Provide the [X, Y] coordinate of the cell's center where the given text is located.  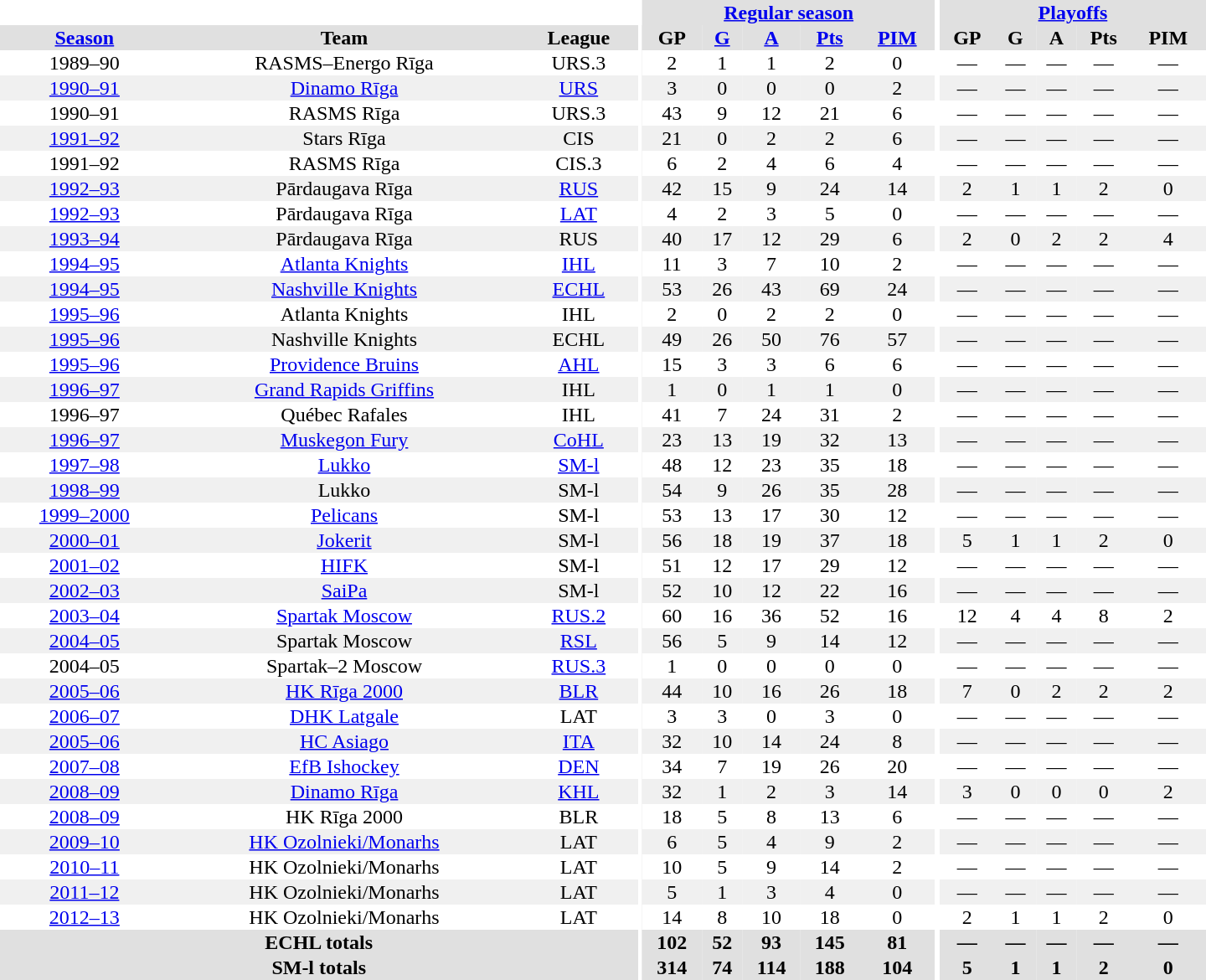
URS [578, 88]
2006–07 [85, 716]
69 [829, 289]
EfB Ishockey [345, 766]
114 [771, 967]
Season [85, 38]
Jokerit [345, 540]
44 [672, 691]
2003–04 [85, 616]
CIS [578, 138]
60 [672, 616]
CoHL [578, 440]
Stars Rīga [345, 138]
Pelicans [345, 515]
Québec Rafales [345, 415]
CIS.3 [578, 163]
74 [722, 967]
11 [672, 264]
31 [829, 415]
1998–99 [85, 490]
2002–03 [85, 591]
RSL [578, 641]
KHL [578, 792]
1989–90 [85, 63]
41 [672, 415]
1997–98 [85, 465]
36 [771, 616]
40 [672, 239]
50 [771, 339]
1993–94 [85, 239]
49 [672, 339]
Spartak–2 Moscow [345, 666]
76 [829, 339]
37 [829, 540]
28 [897, 490]
Muskegon Fury [345, 440]
SM-l totals [318, 967]
2011–12 [85, 892]
RUS.3 [578, 666]
Providence Bruins [345, 364]
54 [672, 490]
1999–2000 [85, 515]
102 [672, 942]
188 [829, 967]
DHK Latgale [345, 716]
AHL [578, 364]
2009–10 [85, 842]
314 [672, 967]
HC Asiago [345, 741]
2001–02 [85, 565]
42 [672, 188]
2010–11 [85, 867]
2012–13 [85, 917]
145 [829, 942]
2007–08 [85, 766]
34 [672, 766]
20 [897, 766]
Team [345, 38]
30 [829, 515]
104 [897, 967]
ITA [578, 741]
Grand Rapids Griffins [345, 389]
2000–01 [85, 540]
DEN [578, 766]
Regular season [789, 13]
22 [829, 591]
48 [672, 465]
SaiPa [345, 591]
51 [672, 565]
RUS.2 [578, 616]
ECHL totals [318, 942]
HIFK [345, 565]
93 [771, 942]
Playoffs [1073, 13]
RASMS–Energo Rīga [345, 63]
81 [897, 942]
57 [897, 339]
League [578, 38]
